Return [x, y] of the center of cell containing provided text 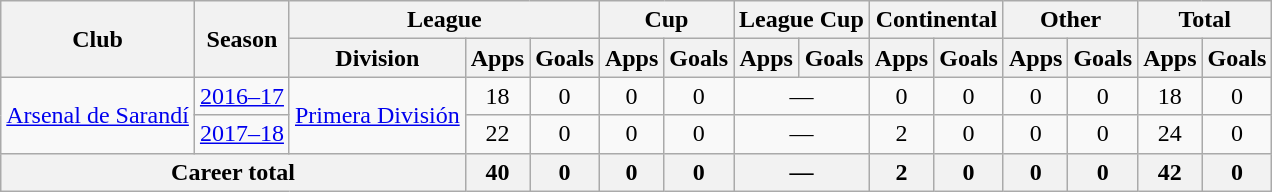
Cup [666, 20]
Continental [936, 20]
Arsenal de Sarandí [98, 115]
League [444, 20]
Primera División [377, 115]
24 [1170, 134]
2017–18 [242, 134]
40 [497, 172]
Career total [233, 172]
Other [1070, 20]
42 [1170, 172]
Total [1205, 20]
22 [497, 134]
2016–17 [242, 96]
Season [242, 39]
Division [377, 58]
League Cup [802, 20]
Club [98, 39]
